Extract the (X, Y) coordinate from the center of the cell holding the provided text.  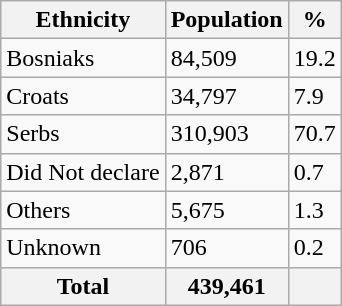
0.7 (314, 172)
70.7 (314, 134)
84,509 (226, 58)
1.3 (314, 210)
Unknown (83, 248)
19.2 (314, 58)
706 (226, 248)
439,461 (226, 286)
Serbs (83, 134)
Others (83, 210)
% (314, 20)
310,903 (226, 134)
Croats (83, 96)
Population (226, 20)
Did Not declare (83, 172)
Bosniaks (83, 58)
Total (83, 286)
34,797 (226, 96)
2,871 (226, 172)
7.9 (314, 96)
0.2 (314, 248)
5,675 (226, 210)
Ethnicity (83, 20)
